Detect which cell encompasses the target text, then output its (X, Y) center coordinate. 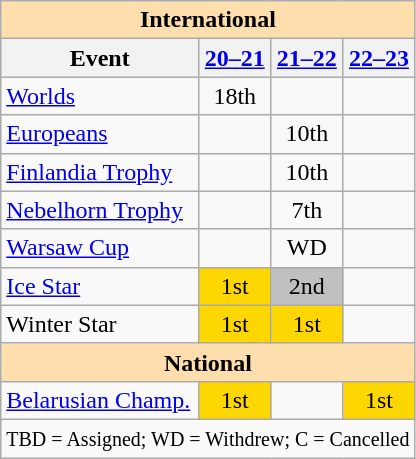
21–22 (307, 58)
22–23 (379, 58)
WD (307, 248)
Event (100, 58)
TBD = Assigned; WD = Withdrew; C = Cancelled (208, 438)
Winter Star (100, 324)
International (208, 20)
Warsaw Cup (100, 248)
Europeans (100, 134)
20–21 (235, 58)
Belarusian Champ. (100, 400)
Worlds (100, 96)
Nebelhorn Trophy (100, 210)
18th (235, 96)
Ice Star (100, 286)
National (208, 362)
7th (307, 210)
2nd (307, 286)
Finlandia Trophy (100, 172)
